Detect which cell encompasses the target text, then output its [x, y] center coordinate. 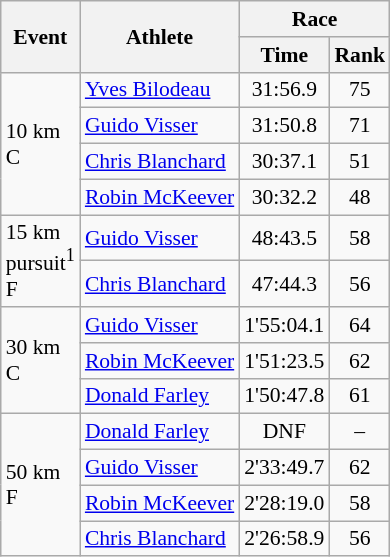
15 km pursuit1 F [40, 261]
Athlete [160, 36]
1'51:23.5 [284, 361]
75 [360, 90]
31:50.8 [284, 126]
1'55:04.1 [284, 325]
64 [360, 325]
Event [40, 36]
2'33:49.7 [284, 468]
Rank [360, 55]
51 [360, 162]
2'26:58.9 [284, 539]
1'50:47.8 [284, 396]
Race [314, 19]
47:44.3 [284, 284]
31:56.9 [284, 90]
2'28:19.0 [284, 503]
48:43.5 [284, 238]
30:32.2 [284, 197]
30:37.1 [284, 162]
71 [360, 126]
Time [284, 55]
61 [360, 396]
50 km F [40, 485]
10 km C [40, 143]
– [360, 432]
30 km C [40, 360]
48 [360, 197]
DNF [284, 432]
Yves Bilodeau [160, 90]
